Return the (x, y) coordinate for the center point of the cell that contains the specified text.  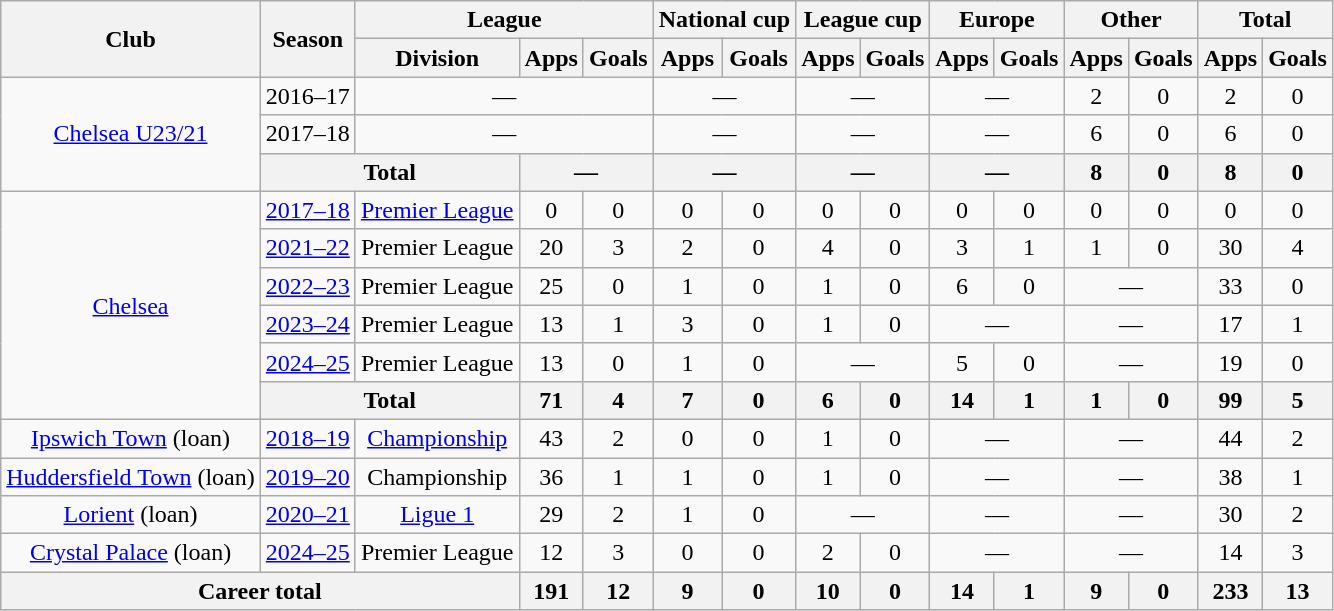
Lorient (loan) (131, 515)
League (504, 20)
League cup (863, 20)
2018–19 (308, 438)
Division (437, 58)
Season (308, 39)
Chelsea (131, 305)
2021–22 (308, 248)
National cup (724, 20)
2020–21 (308, 515)
Career total (260, 591)
2023–24 (308, 324)
25 (551, 286)
19 (1230, 362)
Crystal Palace (loan) (131, 553)
7 (687, 400)
Ligue 1 (437, 515)
191 (551, 591)
71 (551, 400)
Europe (997, 20)
29 (551, 515)
20 (551, 248)
Other (1131, 20)
2016–17 (308, 96)
233 (1230, 591)
Ipswich Town (loan) (131, 438)
33 (1230, 286)
17 (1230, 324)
99 (1230, 400)
Club (131, 39)
2019–20 (308, 477)
2022–23 (308, 286)
10 (828, 591)
Huddersfield Town (loan) (131, 477)
38 (1230, 477)
44 (1230, 438)
Chelsea U23/21 (131, 134)
36 (551, 477)
43 (551, 438)
